Capture the cell that displays the provided text and extract its (x, y) central coordinate. 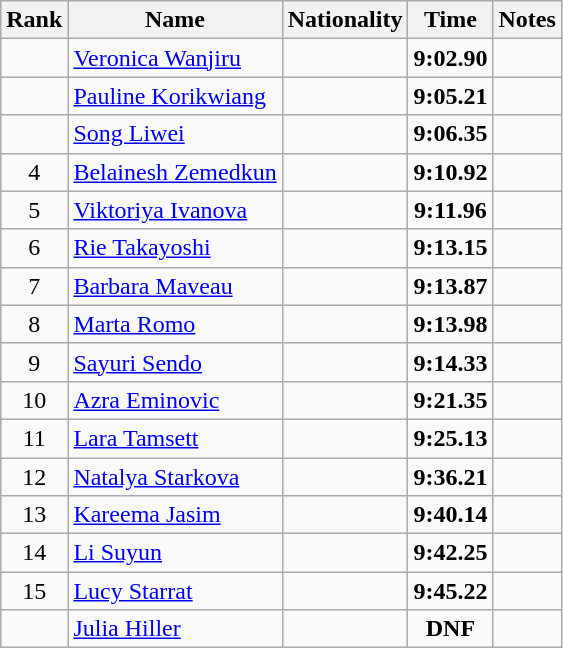
9:06.35 (450, 134)
Viktoriya Ivanova (175, 210)
Sayuri Sendo (175, 362)
13 (34, 515)
12 (34, 477)
11 (34, 438)
Barbara Maveau (175, 286)
4 (34, 172)
Name (175, 20)
15 (34, 591)
Belainesh Zemedkun (175, 172)
9:10.92 (450, 172)
9:45.22 (450, 591)
Veronica Wanjiru (175, 58)
9:13.15 (450, 248)
9:13.98 (450, 324)
Azra Eminovic (175, 400)
6 (34, 248)
Pauline Korikwiang (175, 96)
Julia Hiller (175, 629)
10 (34, 400)
9:21.35 (450, 400)
Song Liwei (175, 134)
Lara Tamsett (175, 438)
9:11.96 (450, 210)
DNF (450, 629)
9:05.21 (450, 96)
9:14.33 (450, 362)
Li Suyun (175, 553)
Rank (34, 20)
9:36.21 (450, 477)
14 (34, 553)
Notes (527, 20)
9:02.90 (450, 58)
9:42.25 (450, 553)
9:25.13 (450, 438)
Lucy Starrat (175, 591)
7 (34, 286)
9:13.87 (450, 286)
8 (34, 324)
5 (34, 210)
Marta Romo (175, 324)
Time (450, 20)
Natalya Starkova (175, 477)
Rie Takayoshi (175, 248)
9:40.14 (450, 515)
Kareema Jasim (175, 515)
Nationality (345, 20)
9 (34, 362)
